From the cell containing the given text, extract its center point as [X, Y] coordinate. 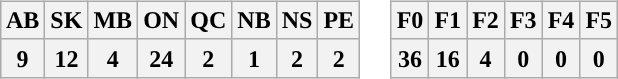
ON [162, 20]
F3 [523, 20]
12 [66, 58]
QC [208, 20]
F2 [486, 20]
F4 [561, 20]
NB [254, 20]
PE [339, 20]
F0 [410, 20]
1 [254, 58]
NS [297, 20]
16 [448, 58]
AB [22, 20]
SK [66, 20]
9 [22, 58]
MB [113, 20]
36 [410, 58]
F1 [448, 20]
F5 [599, 20]
24 [162, 58]
